Return the (X, Y) coordinate for the center point of the cell that contains the specified text.  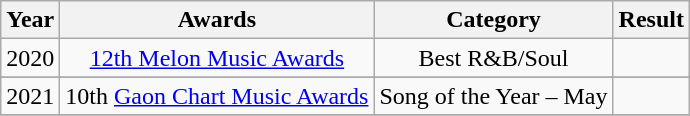
Category (494, 20)
Song of the Year – May (494, 96)
Awards (217, 20)
2020 (30, 58)
10th Gaon Chart Music Awards (217, 96)
Result (651, 20)
Best R&B/Soul (494, 58)
Year (30, 20)
2021 (30, 96)
12th Melon Music Awards (217, 58)
